Locate the cell with the specified text and output its [x, y] center coordinate. 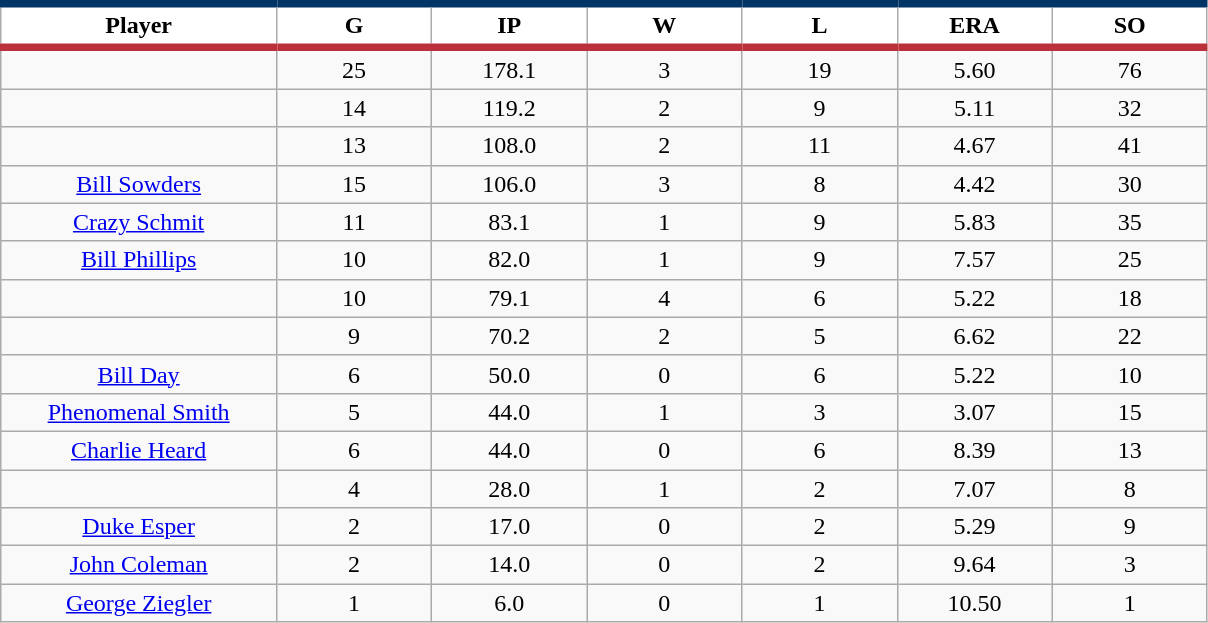
108.0 [510, 146]
Player [139, 26]
14.0 [510, 565]
Charlie Heard [139, 450]
41 [1130, 146]
6.0 [510, 603]
22 [1130, 336]
10.50 [974, 603]
ERA [974, 26]
178.1 [510, 68]
5.83 [974, 222]
76 [1130, 68]
Phenomenal Smith [139, 412]
IP [510, 26]
5.29 [974, 527]
70.2 [510, 336]
SO [1130, 26]
14 [354, 108]
L [820, 26]
Duke Esper [139, 527]
7.57 [974, 260]
G [354, 26]
George Ziegler [139, 603]
50.0 [510, 374]
3.07 [974, 412]
18 [1130, 298]
Bill Sowders [139, 184]
9.64 [974, 565]
82.0 [510, 260]
32 [1130, 108]
19 [820, 68]
5.60 [974, 68]
4.67 [974, 146]
106.0 [510, 184]
5.11 [974, 108]
W [664, 26]
7.07 [974, 489]
17.0 [510, 527]
6.62 [974, 336]
28.0 [510, 489]
8.39 [974, 450]
83.1 [510, 222]
4.42 [974, 184]
30 [1130, 184]
Bill Day [139, 374]
35 [1130, 222]
Crazy Schmit [139, 222]
Bill Phillips [139, 260]
119.2 [510, 108]
79.1 [510, 298]
John Coleman [139, 565]
